Scan for the cell matching the given text and deliver its [x, y] coordinate at center. 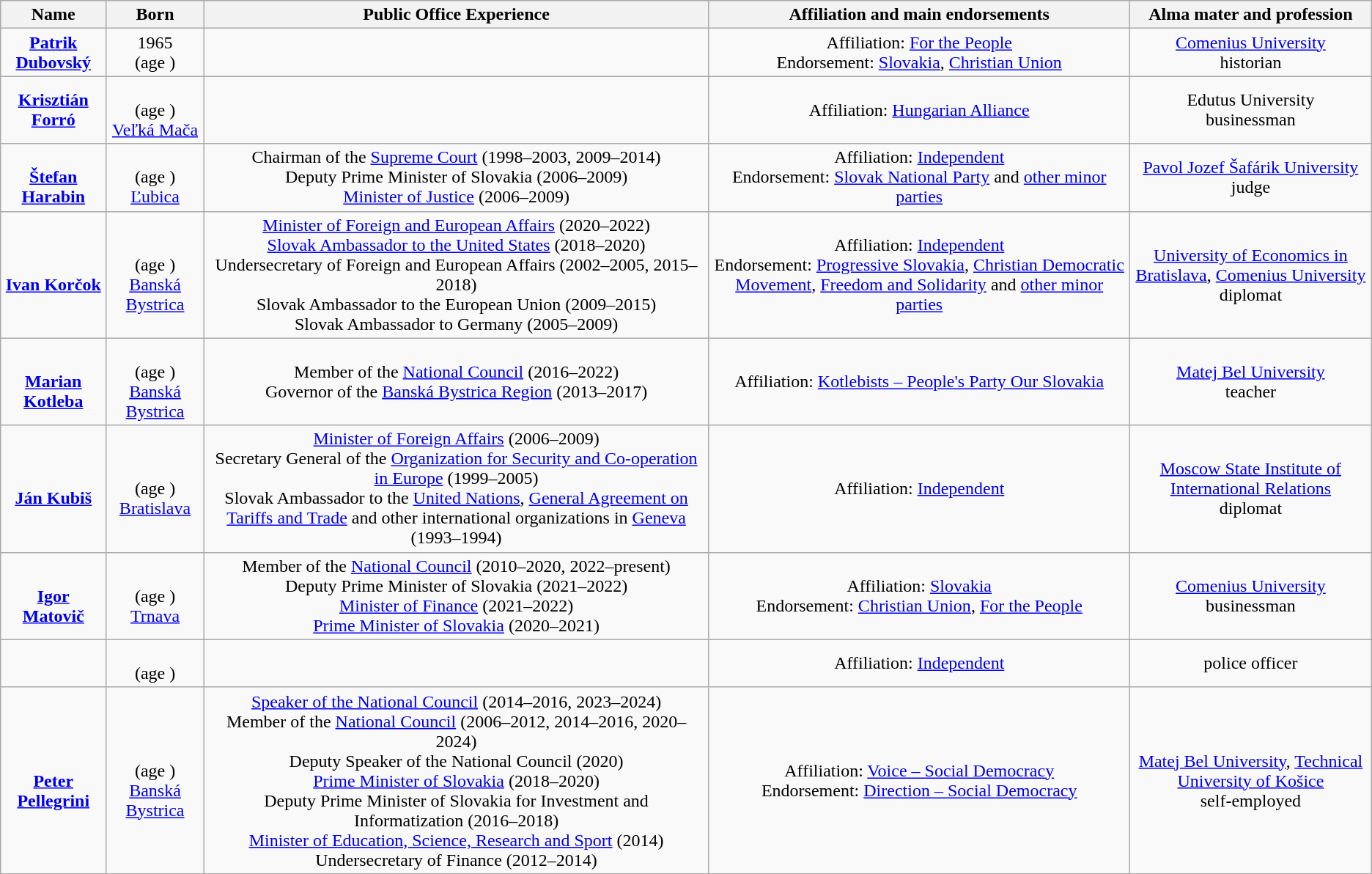
Pavol Jozef Šafárik Universityjudge [1251, 177]
police officer [1251, 663]
Chairman of the Supreme Court (1998–2003, 2009–2014)Deputy Prime Minister of Slovakia (2006–2009)Minister of Justice (2006–2009) [456, 177]
Comenius Universityhistorian [1251, 53]
(age )Bratislava [155, 488]
Matej Bel University, Technical University of Košice self-employed [1251, 780]
Štefan Harabin [54, 177]
Affiliation: For the PeopleEndorsement: Slovakia, Christian Union [919, 53]
Born [155, 15]
Edutus Universitybusinessman [1251, 110]
Affiliation: SlovakiaEndorsement: Christian Union, For the People [919, 595]
Member of the National Council (2016–2022)Governor of the Banská Bystrica Region (2013–2017) [456, 381]
Peter Pellegrini [54, 780]
Affiliation: IndependentEndorsement: Slovak National Party and other minor parties [919, 177]
Igor Matovič [54, 595]
Ivan Korčok [54, 274]
Matej Bel Universityteacher [1251, 381]
Ján Kubiš [54, 488]
(age )Ľubica [155, 177]
Public Office Experience [456, 15]
(age )Veľká Mača [155, 110]
Comenius Universitybusinessman [1251, 595]
1965(age ) [155, 53]
Affiliation: IndependentEndorsement: Progressive Slovakia, Christian Democratic Movement, Freedom and Solidarity and other minor parties [919, 274]
Affiliation: Hungarian Alliance [919, 110]
University of Economics in Bratislava, Comenius Universitydiplomat [1251, 274]
Alma mater and profession [1251, 15]
Affiliation: Voice – Social DemocracyEndorsement: Direction – Social Democracy [919, 780]
(age ) [155, 663]
Affiliation: Kotlebists – People's Party Our Slovakia [919, 381]
Name [54, 15]
Krisztián Forró [54, 110]
Patrik Dubovský [54, 53]
Marian Kotleba [54, 381]
Moscow State Institute of International Relationsdiplomat [1251, 488]
(age )Trnava [155, 595]
Affiliation and main endorsements [919, 15]
